Find where the given text appears and provide that cell's center as (x, y) coordinate. 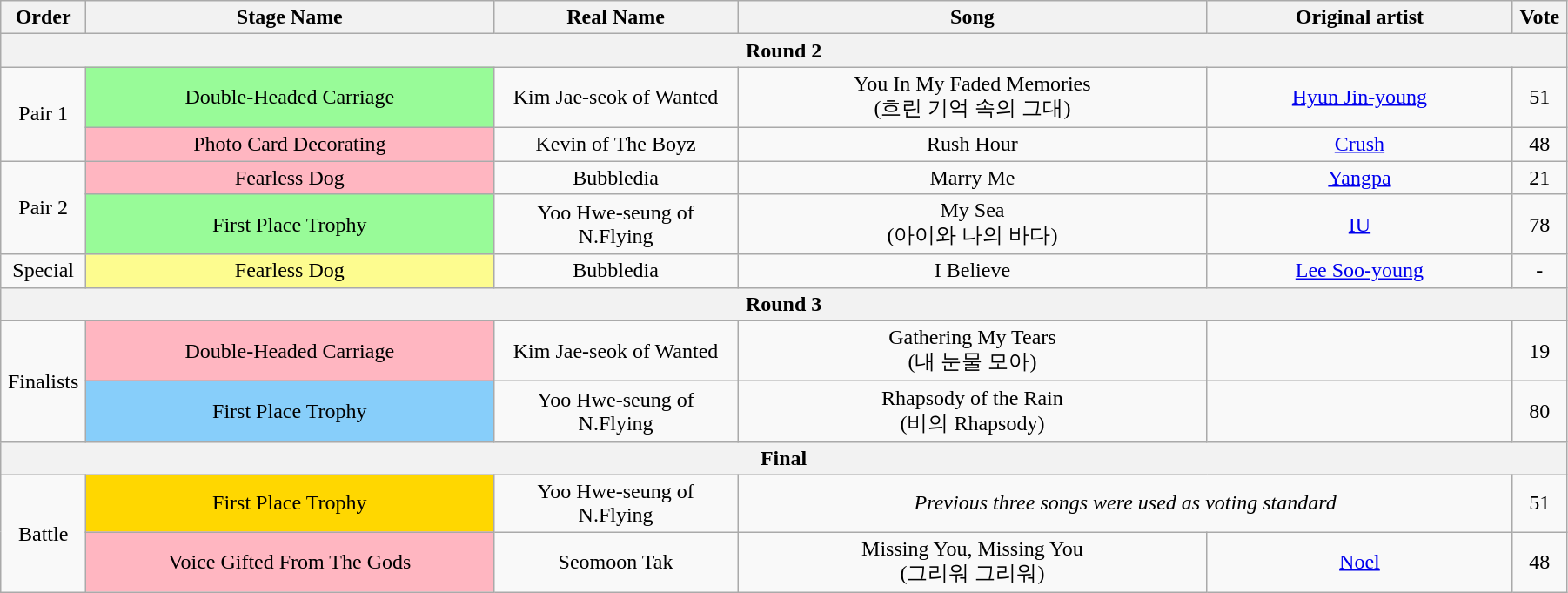
Real Name (616, 17)
Vote (1539, 17)
Round 3 (784, 304)
80 (1539, 412)
Rush Hour (973, 144)
Stage Name (290, 17)
Previous three songs were used as voting standard (1125, 503)
Yangpa (1359, 177)
My Sea(아이와 나의 바다) (973, 225)
Lee Soo-young (1359, 271)
Special (44, 271)
Photo Card Decorating (290, 144)
Marry Me (973, 177)
78 (1539, 225)
Finalists (44, 381)
Missing You, Missing You(그리워 그리워) (973, 562)
Hyun Jin-young (1359, 98)
I Believe (973, 271)
Crush (1359, 144)
Gathering My Tears(내 눈물 모아) (973, 351)
21 (1539, 177)
Pair 2 (44, 207)
19 (1539, 351)
Final (784, 458)
Battle (44, 533)
- (1539, 271)
Noel (1359, 562)
Kevin of The Boyz (616, 144)
Voice Gifted From The Gods (290, 562)
Song (973, 17)
Pair 1 (44, 114)
IU (1359, 225)
Order (44, 17)
Rhapsody of the Rain(비의 Rhapsody) (973, 412)
Original artist (1359, 17)
You In My Faded Memories(흐린 기억 속의 그대) (973, 98)
Seomoon Tak (616, 562)
Round 2 (784, 51)
